Detect which cell encompasses the target text, then output its (X, Y) center coordinate. 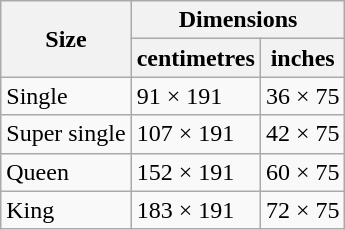
inches (302, 58)
107 × 191 (196, 134)
Single (66, 96)
King (66, 210)
Size (66, 39)
60 × 75 (302, 172)
Queen (66, 172)
centimetres (196, 58)
91 × 191 (196, 96)
Dimensions (238, 20)
152 × 191 (196, 172)
36 × 75 (302, 96)
72 × 75 (302, 210)
42 × 75 (302, 134)
Super single (66, 134)
183 × 191 (196, 210)
